Output the [X, Y] coordinate of the center of the cell containing the given text.  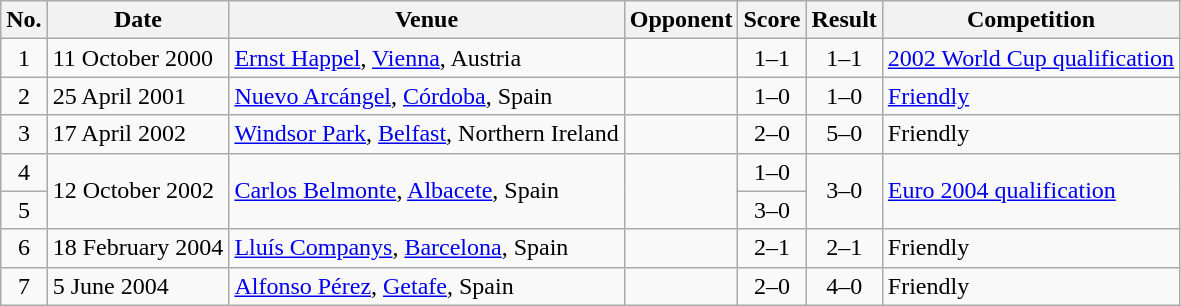
7 [24, 286]
Result [844, 20]
11 October 2000 [138, 58]
Date [138, 20]
Ernst Happel, Vienna, Austria [426, 58]
2002 World Cup qualification [1030, 58]
2 [24, 96]
5 June 2004 [138, 286]
No. [24, 20]
18 February 2004 [138, 248]
5 [24, 210]
Euro 2004 qualification [1030, 191]
Nuevo Arcángel, Córdoba, Spain [426, 96]
Lluís Companys, Barcelona, Spain [426, 248]
Opponent [681, 20]
Venue [426, 20]
Competition [1030, 20]
Carlos Belmonte, Albacete, Spain [426, 191]
4–0 [844, 286]
12 October 2002 [138, 191]
Alfonso Pérez, Getafe, Spain [426, 286]
25 April 2001 [138, 96]
4 [24, 172]
17 April 2002 [138, 134]
3 [24, 134]
1 [24, 58]
5–0 [844, 134]
Score [772, 20]
6 [24, 248]
Windsor Park, Belfast, Northern Ireland [426, 134]
